Identify which cell holds the provided text, then report its [x, y] central coordinate. 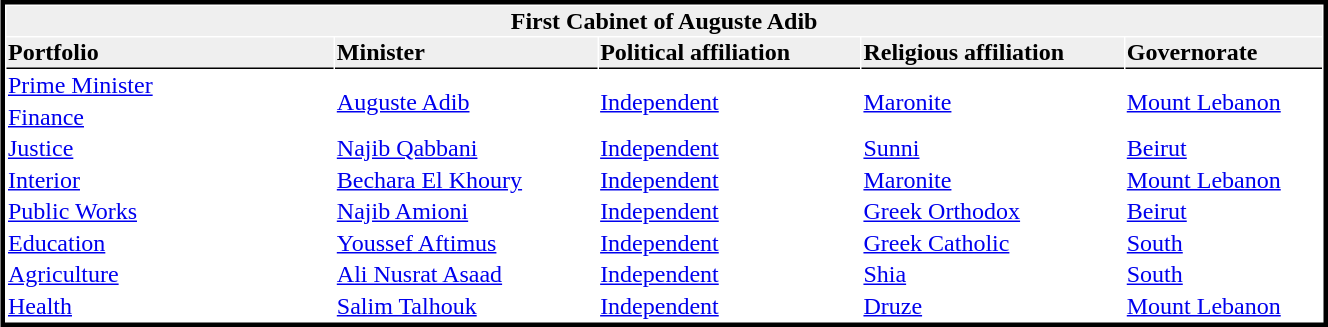
Interior [170, 180]
Minister [466, 54]
Health [170, 306]
Druze [993, 306]
Portfolio [170, 54]
Shia [993, 275]
Prime Minister [170, 85]
Religious affiliation [993, 54]
Agriculture [170, 275]
Youssef Aftimus [466, 243]
Education [170, 243]
Governorate [1223, 54]
Ali Nusrat Asaad [466, 275]
Public Works [170, 211]
Justice [170, 149]
Salim Talhouk [466, 306]
Finance [170, 117]
Auguste Adib [466, 101]
Bechara El Khoury [466, 180]
Sunni [993, 149]
Greek Catholic [993, 243]
First Cabinet of Auguste Adib [664, 21]
Political affiliation [730, 54]
Najib Amioni [466, 211]
Greek Orthodox [993, 211]
Najib Qabbani [466, 149]
